Output the [X, Y] coordinate of the center of the cell containing the given text.  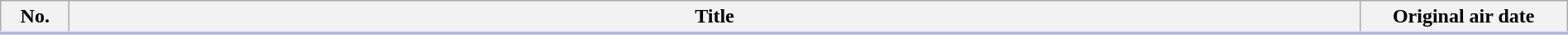
Original air date [1464, 17]
No. [35, 17]
Title [715, 17]
